Identify which cell holds the provided text, then report its [X, Y] central coordinate. 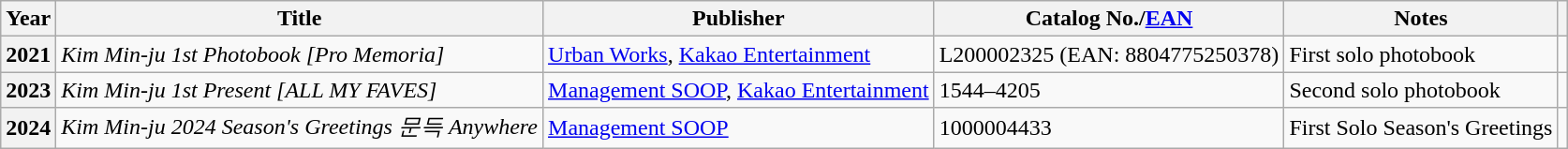
1544–4205 [1109, 90]
Kim Min-ju 2024 Season's Greetings 문득 Anywhere [300, 127]
2023 [28, 90]
Publisher [739, 19]
Catalog No./EAN [1109, 19]
Kim Min-ju 1st Photobook [Pro Memoria] [300, 54]
2021 [28, 54]
1000004433 [1109, 127]
L200002325 (EAN: 8804775250378) [1109, 54]
Year [28, 19]
Management SOOP, Kakao Entertainment [739, 90]
Management SOOP [739, 127]
Kim Min-ju 1st Present [ALL MY FAVES] [300, 90]
Second solo photobook [1421, 90]
2024 [28, 127]
Notes [1421, 19]
First solo photobook [1421, 54]
Urban Works, Kakao Entertainment [739, 54]
Title [300, 19]
First Solo Season's Greetings [1421, 127]
